Determine the (X, Y) coordinate at the center of the cell enclosing the given text.  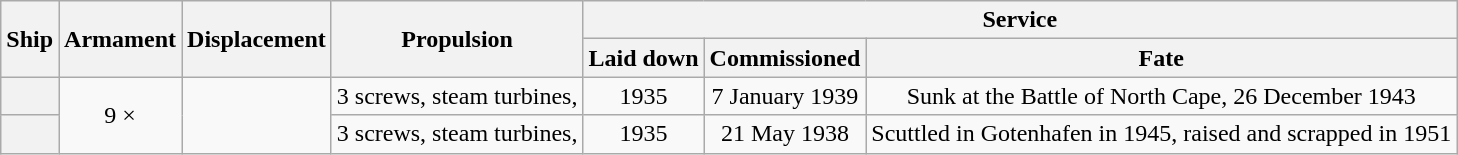
21 May 1938 (785, 134)
9 × (120, 115)
Sunk at the Battle of North Cape, 26 December 1943 (1162, 96)
Laid down (644, 58)
Fate (1162, 58)
Scuttled in Gotenhafen in 1945, raised and scrapped in 1951 (1162, 134)
Displacement (257, 39)
Commissioned (785, 58)
Ship (30, 39)
Service (1020, 20)
7 January 1939 (785, 96)
Propulsion (457, 39)
Armament (120, 39)
